Identify which cell holds the provided text, then report its (X, Y) central coordinate. 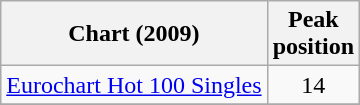
Chart (2009) (134, 34)
Eurochart Hot 100 Singles (134, 85)
14 (313, 85)
Peak position (313, 34)
